From the cell containing the given text, extract its center point as (x, y) coordinate. 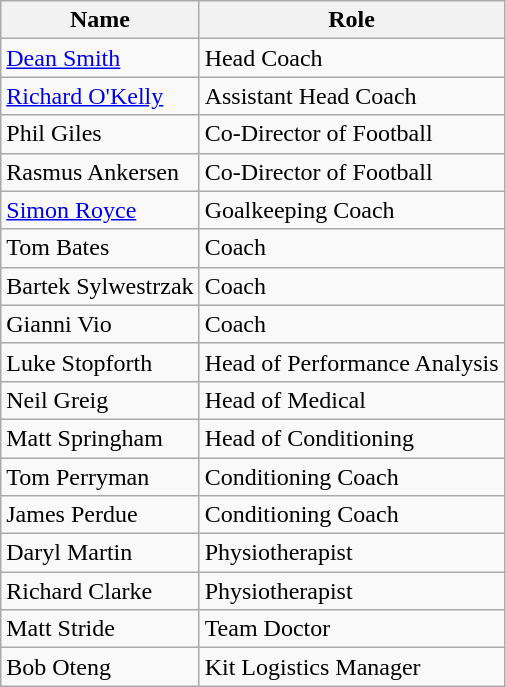
Head of Performance Analysis (352, 362)
Dean Smith (100, 58)
Team Doctor (352, 629)
Neil Greig (100, 400)
Name (100, 20)
Richard Clarke (100, 591)
Gianni Vio (100, 324)
Phil Giles (100, 134)
Kit Logistics Manager (352, 667)
Bob Oteng (100, 667)
Head of Conditioning (352, 438)
Richard O'Kelly (100, 96)
Head of Medical (352, 400)
Luke Stopforth (100, 362)
Daryl Martin (100, 553)
Role (352, 20)
Assistant Head Coach (352, 96)
James Perdue (100, 515)
Goalkeeping Coach (352, 210)
Tom Bates (100, 248)
Simon Royce (100, 210)
Tom Perryman (100, 477)
Matt Stride (100, 629)
Bartek Sylwestrzak (100, 286)
Rasmus Ankersen (100, 172)
Head Coach (352, 58)
Matt Springham (100, 438)
